Search for the cell housing the specified text and yield its (x, y) center coordinate. 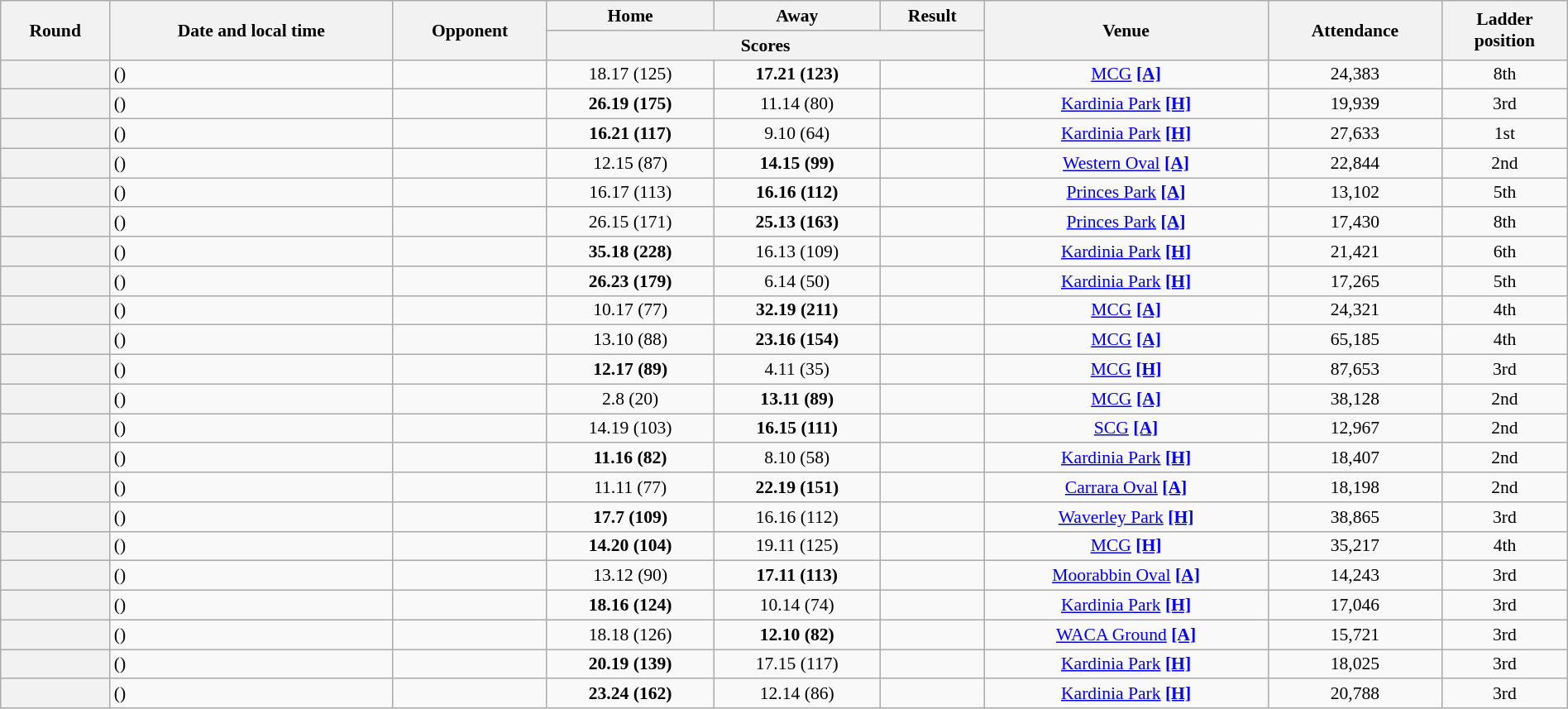
17.21 (123) (797, 74)
18.18 (126) (630, 635)
12,967 (1355, 429)
11.11 (77) (630, 487)
16.21 (117) (630, 134)
Carrara Oval [A] (1126, 487)
27,633 (1355, 134)
19.11 (125) (797, 546)
18,025 (1355, 664)
38,128 (1355, 399)
2.8 (20) (630, 399)
19,939 (1355, 104)
Result (933, 16)
15,721 (1355, 635)
Western Oval [A] (1126, 163)
23.16 (154) (797, 340)
17,046 (1355, 606)
9.10 (64) (797, 134)
WACA Ground [A] (1126, 635)
Opponent (470, 30)
Venue (1126, 30)
12.10 (82) (797, 635)
35,217 (1355, 546)
6.14 (50) (797, 281)
26.15 (171) (630, 223)
Away (797, 16)
4.11 (35) (797, 370)
26.23 (179) (630, 281)
87,653 (1355, 370)
21,421 (1355, 252)
12.15 (87) (630, 163)
6th (1505, 252)
Scores (766, 46)
14,243 (1355, 576)
14.20 (104) (630, 546)
35.18 (228) (630, 252)
12.17 (89) (630, 370)
13,102 (1355, 193)
10.14 (74) (797, 606)
16.13 (109) (797, 252)
13.11 (89) (797, 399)
11.14 (80) (797, 104)
38,865 (1355, 517)
Round (55, 30)
17,430 (1355, 223)
32.19 (211) (797, 310)
13.12 (90) (630, 576)
16.15 (111) (797, 429)
20.19 (139) (630, 664)
24,383 (1355, 74)
12.14 (86) (797, 694)
Ladderposition (1505, 30)
16.17 (113) (630, 193)
22,844 (1355, 163)
13.10 (88) (630, 340)
24,321 (1355, 310)
20,788 (1355, 694)
17.15 (117) (797, 664)
22.19 (151) (797, 487)
17,265 (1355, 281)
Waverley Park [H] (1126, 517)
18.16 (124) (630, 606)
8.10 (58) (797, 458)
17.11 (113) (797, 576)
18.17 (125) (630, 74)
65,185 (1355, 340)
1st (1505, 134)
23.24 (162) (630, 694)
Home (630, 16)
26.19 (175) (630, 104)
18,407 (1355, 458)
10.17 (77) (630, 310)
Date and local time (251, 30)
Attendance (1355, 30)
11.16 (82) (630, 458)
14.19 (103) (630, 429)
18,198 (1355, 487)
SCG [A] (1126, 429)
Moorabbin Oval [A] (1126, 576)
25.13 (163) (797, 223)
17.7 (109) (630, 517)
14.15 (99) (797, 163)
